From the cell containing the given text, extract its center point as [x, y] coordinate. 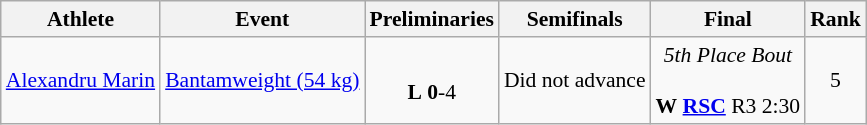
Final [728, 19]
5th Place Bout W RSC R3 2:30 [728, 80]
Semifinals [575, 19]
Bantamweight (54 kg) [262, 80]
5 [836, 80]
Athlete [80, 19]
Rank [836, 19]
Event [262, 19]
Preliminaries [432, 19]
L 0-4 [432, 80]
Alexandru Marin [80, 80]
Did not advance [575, 80]
